Determine the (x, y) coordinate at the center of the cell enclosing the given text.  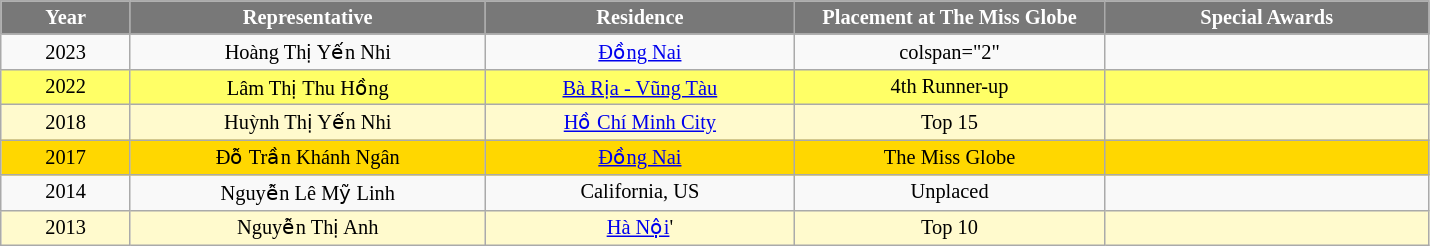
2023 (66, 52)
Nguyễn Thị Anh (308, 228)
colspan="2" (950, 52)
Hoàng Thị Yến Nhi (308, 52)
2017 (66, 156)
Special Awards (1266, 17)
Placement at The Miss Globe (950, 17)
2018 (66, 122)
Residence (640, 17)
California, US (640, 192)
2022 (66, 86)
Top 15 (950, 122)
Representative (308, 17)
Hồ Chí Minh City (640, 122)
Year (66, 17)
Unplaced (950, 192)
Lâm Thị Thu Hồng (308, 86)
4th Runner-up (950, 86)
2014 (66, 192)
Đỗ Trần Khánh Ngân (308, 156)
Huỳnh Thị Yến Nhi (308, 122)
Top 10 (950, 228)
Nguyễn Lê Mỹ Linh (308, 192)
Bà Rịa - Vũng Tàu (640, 86)
Hà Nội' (640, 228)
The Miss Globe (950, 156)
2013 (66, 228)
